Return (X, Y) of the center of cell containing provided text 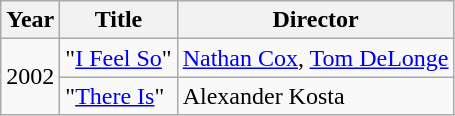
Year (30, 20)
2002 (30, 77)
"I Feel So" (118, 58)
"There Is" (118, 96)
Nathan Cox, Tom DeLonge (316, 58)
Alexander Kosta (316, 96)
Title (118, 20)
Director (316, 20)
